Output the [X, Y] coordinate of the center of the cell containing the given text.  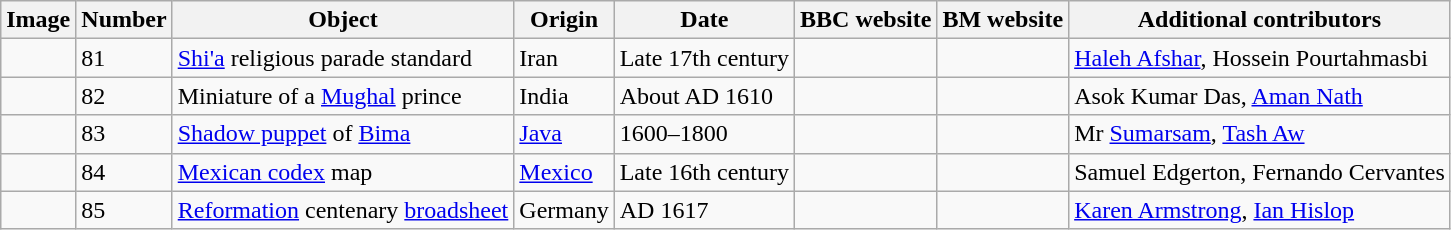
BM website [1003, 20]
Karen Armstrong, Ian Hislop [1260, 210]
Haleh Afshar, Hossein Pourtahmasbi [1260, 58]
Samuel Edgerton, Fernando Cervantes [1260, 172]
Java [564, 134]
Date [704, 20]
Miniature of a Mughal prince [343, 96]
Mexico [564, 172]
Mexican codex map [343, 172]
84 [124, 172]
Asok Kumar Das, Aman Nath [1260, 96]
Germany [564, 210]
Shi'a religious parade standard [343, 58]
Mr Sumarsam, Tash Aw [1260, 134]
1600–1800 [704, 134]
Number [124, 20]
Late 17th century [704, 58]
Additional contributors [1260, 20]
83 [124, 134]
India [564, 96]
Shadow puppet of Bima [343, 134]
81 [124, 58]
AD 1617 [704, 210]
Image [38, 20]
Iran [564, 58]
BBC website [866, 20]
85 [124, 210]
Reformation centenary broadsheet [343, 210]
Object [343, 20]
Late 16th century [704, 172]
82 [124, 96]
Origin [564, 20]
About AD 1610 [704, 96]
